Scan for the cell matching the given text and deliver its [X, Y] coordinate at center. 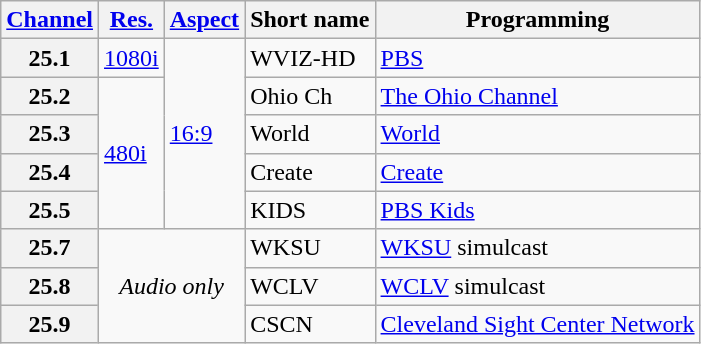
Short name [310, 20]
25.8 [50, 286]
25.7 [50, 248]
WKSU simulcast [538, 248]
Aspect [204, 20]
16:9 [204, 134]
PBS [538, 58]
1080i [132, 58]
Res. [132, 20]
The Ohio Channel [538, 96]
Ohio Ch [310, 96]
KIDS [310, 210]
25.5 [50, 210]
WCLV simulcast [538, 286]
25.2 [50, 96]
480i [132, 153]
Cleveland Sight Center Network [538, 324]
Programming [538, 20]
PBS Kids [538, 210]
Audio only [172, 286]
Channel [50, 20]
WKSU [310, 248]
WVIZ-HD [310, 58]
CSCN [310, 324]
25.9 [50, 324]
25.1 [50, 58]
WCLV [310, 286]
25.4 [50, 172]
25.3 [50, 134]
